Determine the [X, Y] coordinate at the center of the cell enclosing the given text.  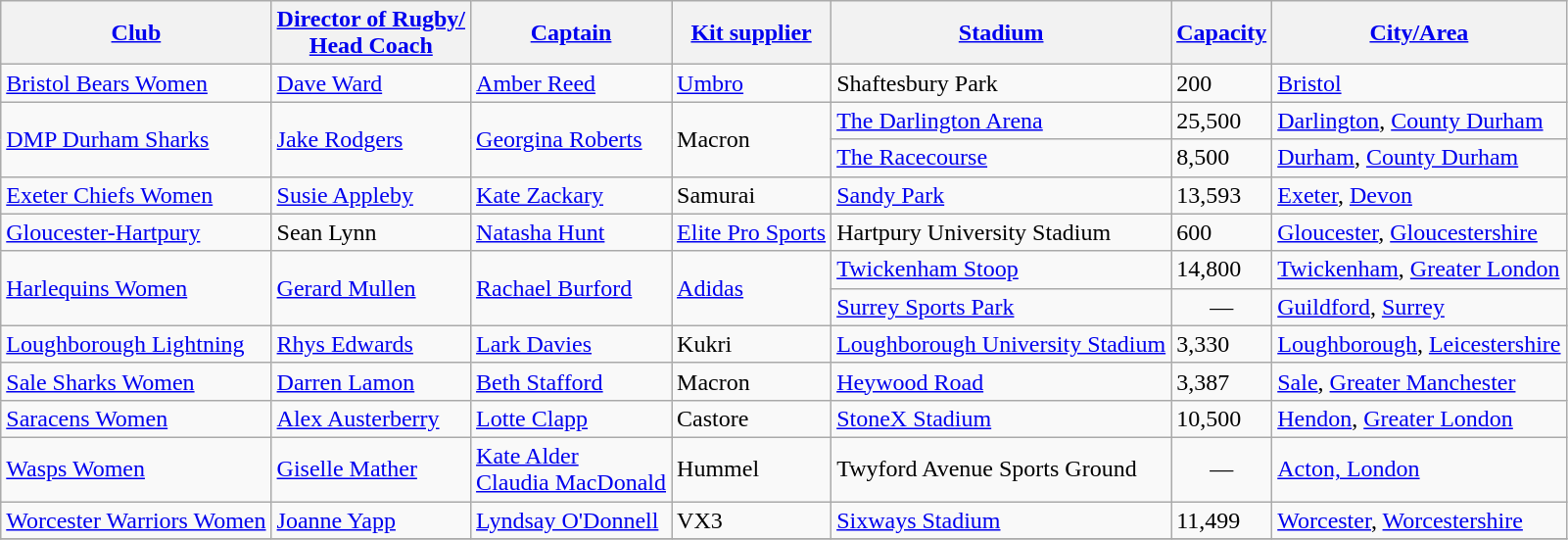
StoneX Stadium [1001, 418]
Wasps Women [136, 468]
City/Area [1419, 33]
Bristol Bears Women [136, 83]
Kukri [752, 344]
Samurai [752, 195]
Worcester Warriors Women [136, 520]
Harlequins Women [136, 288]
Jake Rodgers [370, 139]
Surrey Sports Park [1001, 307]
Twickenham Stoop [1001, 270]
Loughborough, Leicestershire [1419, 344]
Giselle Mather [370, 468]
Castore [752, 418]
200 [1222, 83]
Captain [572, 33]
Hartpury University Stadium [1001, 232]
Georgina Roberts [572, 139]
The Darlington Arena [1001, 121]
Rhys Edwards [370, 344]
Durham, County Durham [1419, 158]
Alex Austerberry [370, 418]
13,593 [1222, 195]
Twyford Avenue Sports Ground [1001, 468]
3,387 [1222, 381]
25,500 [1222, 121]
Amber Reed [572, 83]
8,500 [1222, 158]
Heywood Road [1001, 381]
Twickenham, Greater London [1419, 270]
VX3 [752, 520]
Adidas [752, 288]
Joanne Yapp [370, 520]
Club [136, 33]
11,499 [1222, 520]
Susie Appleby [370, 195]
Loughborough University Stadium [1001, 344]
Loughborough Lightning [136, 344]
14,800 [1222, 270]
Dave Ward [370, 83]
Lark Davies [572, 344]
Kate Alder Claudia MacDonald [572, 468]
Guildford, Surrey [1419, 307]
DMP Durham Sharks [136, 139]
Exeter Chiefs Women [136, 195]
Acton, London [1419, 468]
Gloucester, Gloucestershire [1419, 232]
Sandy Park [1001, 195]
Rachael Burford [572, 288]
Hendon, Greater London [1419, 418]
Umbro [752, 83]
Elite Pro Sports [752, 232]
Beth Stafford [572, 381]
Exeter, Devon [1419, 195]
10,500 [1222, 418]
Capacity [1222, 33]
Gerard Mullen [370, 288]
Sale, Greater Manchester [1419, 381]
Director of Rugby/Head Coach [370, 33]
Kate Zackary [572, 195]
Kit supplier [752, 33]
Worcester, Worcestershire [1419, 520]
Bristol [1419, 83]
Stadium [1001, 33]
Darlington, County Durham [1419, 121]
Sean Lynn [370, 232]
Natasha Hunt [572, 232]
600 [1222, 232]
Hummel [752, 468]
Sale Sharks Women [136, 381]
Darren Lamon [370, 381]
Lotte Clapp [572, 418]
Sixways Stadium [1001, 520]
Lyndsay O'Donnell [572, 520]
3,330 [1222, 344]
Shaftesbury Park [1001, 83]
Saracens Women [136, 418]
Gloucester-Hartpury [136, 232]
The Racecourse [1001, 158]
